Search for the cell housing the specified text and yield its [x, y] center coordinate. 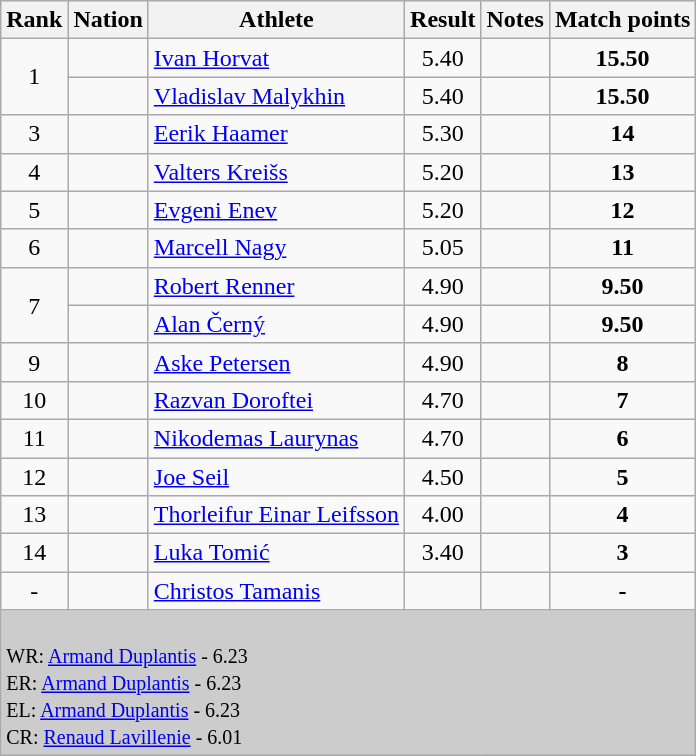
8 [622, 362]
Christos Tamanis [276, 591]
1 [34, 77]
WR: Armand Duplantis - 6.23ER: Armand Duplantis - 6.23 EL: Armand Duplantis - 6.23CR: Renaud Lavillenie - 6.01 [348, 683]
Notes [515, 20]
5.30 [443, 134]
Result [443, 20]
Ivan Horvat [276, 58]
Nikodemas Laurynas [276, 438]
Match points [622, 20]
Alan Černý [276, 324]
Evgeni Enev [276, 210]
Aske Petersen [276, 362]
Marcell Nagy [276, 248]
Valters Kreišs [276, 172]
Vladislav Malykhin [276, 96]
Eerik Haamer [276, 134]
Thorleifur Einar Leifsson [276, 515]
Joe Seil [276, 477]
10 [34, 400]
4.00 [443, 515]
4.50 [443, 477]
Robert Renner [276, 286]
Athlete [276, 20]
3.40 [443, 553]
5.05 [443, 248]
Razvan Doroftei [276, 400]
Rank [34, 20]
Nation [108, 20]
9 [34, 362]
Luka Tomić [276, 553]
